Provide the [x, y] coordinate of the cell's center where the given text is located.  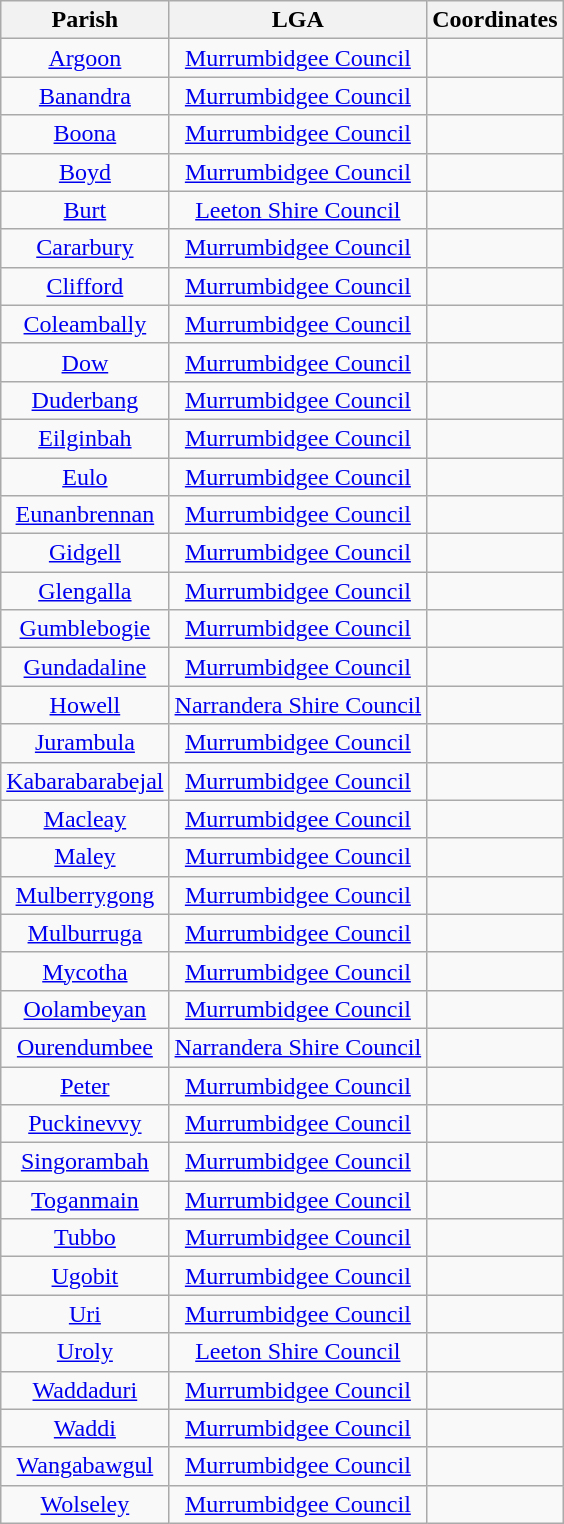
LGA [298, 20]
Boona [85, 134]
Banandra [85, 96]
Parish [85, 20]
Duderbang [85, 400]
Gidgell [85, 553]
Singorambah [85, 1162]
Clifford [85, 286]
Coleambally [85, 324]
Maley [85, 857]
Argoon [85, 58]
Wolseley [85, 1504]
Glengalla [85, 591]
Peter [85, 1085]
Tubbo [85, 1238]
Ourendumbee [85, 1047]
Toganmain [85, 1200]
Mycotha [85, 971]
Eunanbrennan [85, 515]
Uroly [85, 1352]
Burt [85, 210]
Waddi [85, 1428]
Cararbury [85, 248]
Ugobit [85, 1276]
Howell [85, 705]
Wangabawgul [85, 1466]
Waddaduri [85, 1390]
Jurambula [85, 743]
Mulberrygong [85, 895]
Coordinates [495, 20]
Dow [85, 362]
Puckinevvy [85, 1124]
Eilginbah [85, 438]
Gumblebogie [85, 629]
Gundadaline [85, 667]
Macleay [85, 819]
Boyd [85, 172]
Kabarabarabejal [85, 781]
Oolambeyan [85, 1009]
Eulo [85, 477]
Uri [85, 1314]
Mulburruga [85, 933]
